Search for the cell housing the specified text and yield its [x, y] center coordinate. 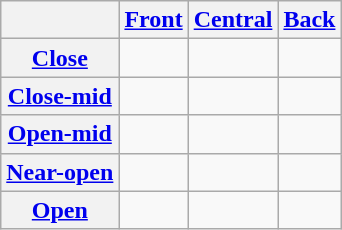
Open-mid [60, 134]
Close-mid [60, 96]
Central [233, 20]
Front [154, 20]
Back [310, 20]
Near-open [60, 172]
Close [60, 58]
Open [60, 210]
